From the cell containing the given text, extract its center point as [X, Y] coordinate. 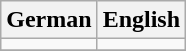
English [141, 20]
German [49, 20]
